Return [x, y] of the center of cell containing provided text 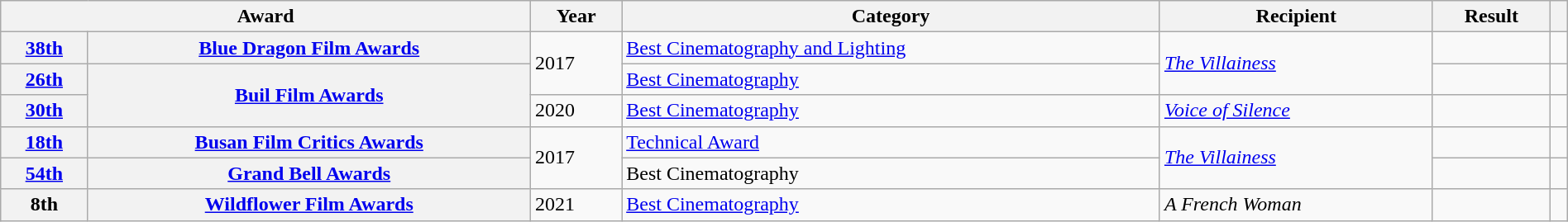
A French Woman [1296, 205]
Busan Film Critics Awards [309, 142]
2021 [576, 205]
Result [1491, 17]
Recipient [1296, 17]
Technical Award [892, 142]
Grand Bell Awards [309, 173]
2020 [576, 111]
54th [45, 173]
8th [45, 205]
38th [45, 48]
Award [266, 17]
Wildflower Film Awards [309, 205]
Year [576, 17]
30th [45, 111]
26th [45, 79]
18th [45, 142]
Buil Film Awards [309, 95]
Voice of Silence [1296, 111]
Best Cinematography and Lighting [892, 48]
Category [892, 17]
Blue Dragon Film Awards [309, 48]
